Determine the [X, Y] coordinate at the center of the cell enclosing the given text.  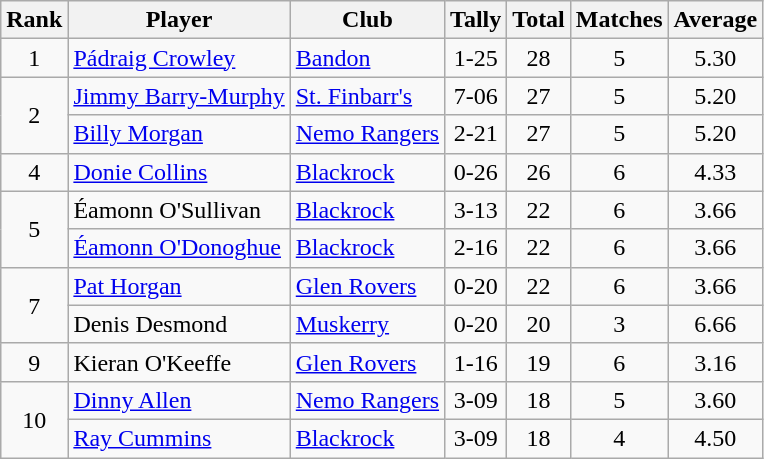
Matches [619, 20]
Kieran O'Keeffe [179, 362]
6.66 [716, 324]
28 [539, 58]
10 [34, 419]
Bandon [367, 58]
3-13 [476, 210]
Donie Collins [179, 172]
3 [619, 324]
Average [716, 20]
Rank [34, 20]
Total [539, 20]
3.60 [716, 400]
4.33 [716, 172]
Éamonn O'Sullivan [179, 210]
Billy Morgan [179, 134]
Club [367, 20]
4.50 [716, 438]
St. Finbarr's [367, 96]
Tally [476, 20]
Player [179, 20]
2-21 [476, 134]
Éamonn O'Donoghue [179, 248]
1 [34, 58]
1-16 [476, 362]
7-06 [476, 96]
7 [34, 305]
5.30 [716, 58]
Ray Cummins [179, 438]
Dinny Allen [179, 400]
Pat Horgan [179, 286]
2-16 [476, 248]
19 [539, 362]
Muskerry [367, 324]
2 [34, 115]
Jimmy Barry-Murphy [179, 96]
Pádraig Crowley [179, 58]
26 [539, 172]
Denis Desmond [179, 324]
0-26 [476, 172]
1-25 [476, 58]
9 [34, 362]
3.16 [716, 362]
20 [539, 324]
